Search for the cell housing the specified text and yield its [X, Y] center coordinate. 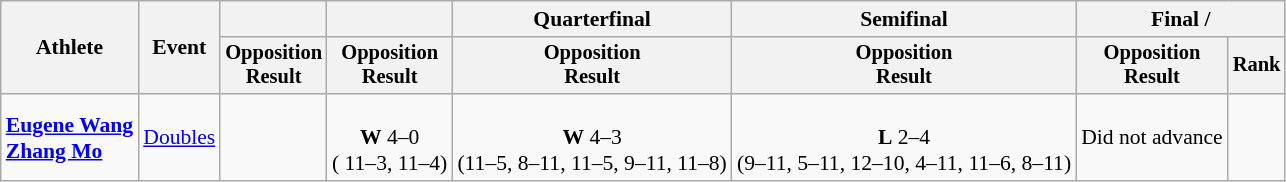
Rank [1257, 66]
Athlete [70, 48]
W 4–3(11–5, 8–11, 11–5, 9–11, 11–8) [592, 138]
Final / [1180, 19]
W 4–0( 11–3, 11–4) [390, 138]
Semifinal [904, 19]
Eugene WangZhang Mo [70, 138]
Quarterfinal [592, 19]
L 2–4(9–11, 5–11, 12–10, 4–11, 11–6, 8–11) [904, 138]
Doubles [179, 138]
Event [179, 48]
Did not advance [1152, 138]
